Pinpoint the cell where the given text exists, returning its (X, Y) midpoint coordinate. 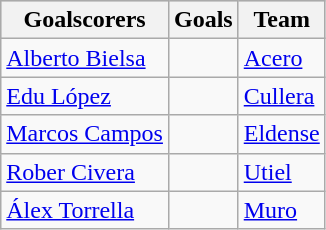
Team (282, 20)
Alberto Bielsa (85, 58)
Utiel (282, 172)
Muro (282, 210)
Goals (203, 20)
Goalscorers (85, 20)
Álex Torrella (85, 210)
Marcos Campos (85, 134)
Cullera (282, 96)
Acero (282, 58)
Edu López (85, 96)
Eldense (282, 134)
Rober Civera (85, 172)
